From the cell containing the given text, extract its center point as (X, Y) coordinate. 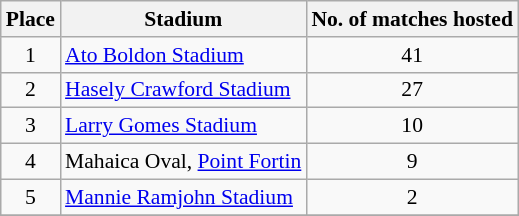
4 (30, 162)
5 (30, 197)
Stadium (183, 19)
9 (412, 162)
Mahaica Oval, Point Fortin (183, 162)
Place (30, 19)
1 (30, 55)
Mannie Ramjohn Stadium (183, 197)
Larry Gomes Stadium (183, 126)
3 (30, 126)
41 (412, 55)
27 (412, 90)
Hasely Crawford Stadium (183, 90)
10 (412, 126)
Ato Boldon Stadium (183, 55)
No. of matches hosted (412, 19)
